Return the [X, Y] coordinate for the center point of the cell that contains the specified text.  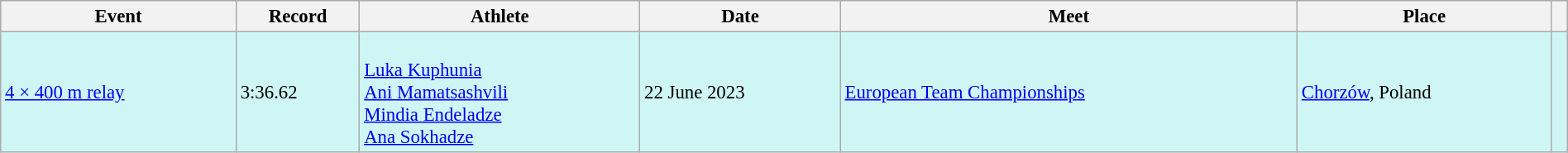
Athlete [500, 17]
4 × 400 m relay [119, 93]
Place [1424, 17]
3:36.62 [298, 93]
22 June 2023 [740, 93]
Luka KuphuniaAni MamatsashviliMindia EndeladzeAna Sokhadze [500, 93]
Record [298, 17]
Meet [1068, 17]
Date [740, 17]
Event [119, 17]
Chorzów, Poland [1424, 93]
European Team Championships [1068, 93]
